Pinpoint the cell where the given text exists, returning its (x, y) midpoint coordinate. 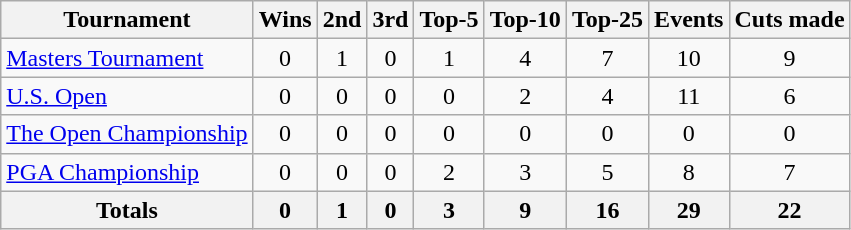
U.S. Open (127, 96)
5 (607, 172)
Totals (127, 210)
Top-25 (607, 20)
Tournament (127, 20)
Events (689, 20)
6 (790, 96)
PGA Championship (127, 172)
Masters Tournament (127, 58)
16 (607, 210)
22 (790, 210)
3rd (390, 20)
10 (689, 58)
Top-5 (449, 20)
2nd (342, 20)
29 (689, 210)
Wins (285, 20)
8 (689, 172)
Cuts made (790, 20)
Top-10 (525, 20)
The Open Championship (127, 134)
11 (689, 96)
